Determine the (X, Y) coordinate at the center of the cell enclosing the given text.  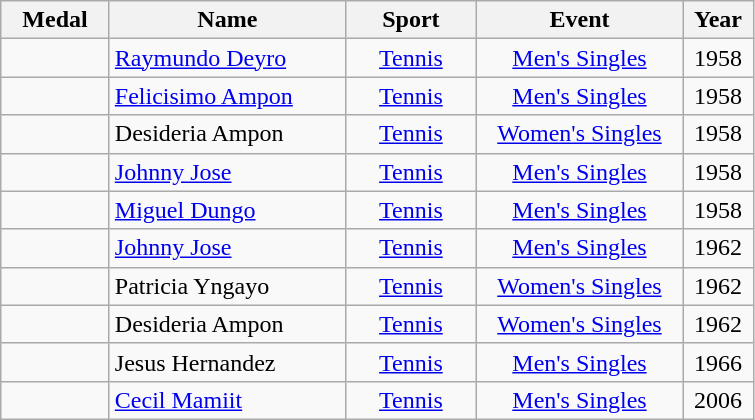
Cecil Mamiit (227, 400)
2006 (718, 400)
Event (579, 20)
Sport (410, 20)
Jesus Hernandez (227, 362)
Raymundo Deyro (227, 58)
Felicisimo Ampon (227, 96)
Miguel Dungo (227, 210)
Patricia Yngayo (227, 286)
Medal (56, 20)
Name (227, 20)
Year (718, 20)
1966 (718, 362)
